Extract the [X, Y] coordinate from the center of the cell holding the provided text.  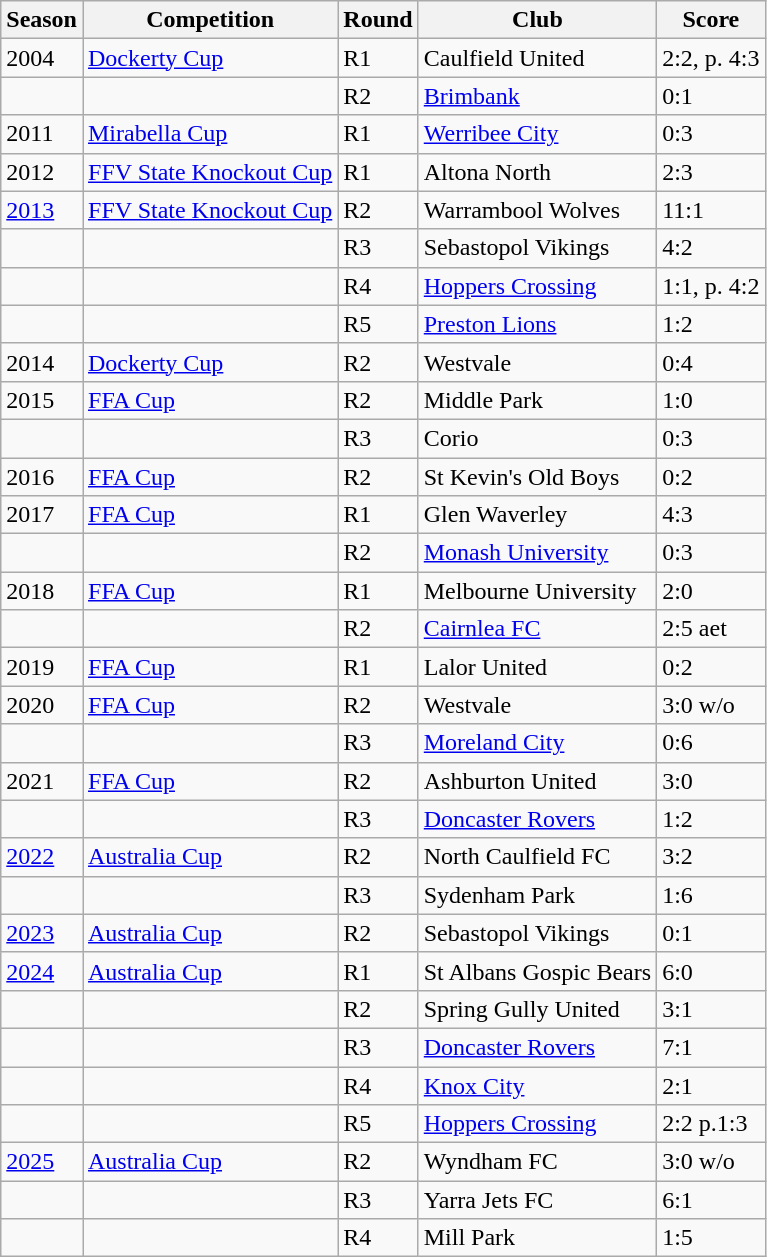
Warrambool Wolves [537, 210]
Competition [210, 20]
0:6 [711, 743]
St Albans Gospic Bears [537, 971]
Corio [537, 438]
Middle Park [537, 400]
2015 [42, 400]
Sydenham Park [537, 895]
2023 [42, 933]
Season [42, 20]
3:2 [711, 857]
Werribee City [537, 134]
Ashburton United [537, 781]
Spring Gully United [537, 1009]
Club [537, 20]
2017 [42, 515]
2014 [42, 362]
6:1 [711, 1200]
Score [711, 20]
North Caulfield FC [537, 857]
Moreland City [537, 743]
11:1 [711, 210]
3:1 [711, 1009]
2018 [42, 591]
Mill Park [537, 1238]
2:2 p.1:3 [711, 1124]
Altona North [537, 172]
Yarra Jets FC [537, 1200]
2020 [42, 705]
2004 [42, 58]
Caulfield United [537, 58]
Wyndham FC [537, 1162]
Brimbank [537, 96]
0:4 [711, 362]
Preston Lions [537, 324]
2012 [42, 172]
2:5 aet [711, 629]
2:1 [711, 1085]
2021 [42, 781]
6:0 [711, 971]
Melbourne University [537, 591]
Cairnlea FC [537, 629]
2024 [42, 971]
Knox City [537, 1085]
2025 [42, 1162]
Lalor United [537, 667]
Mirabella Cup [210, 134]
2016 [42, 477]
2022 [42, 857]
2013 [42, 210]
2:2, p. 4:3 [711, 58]
Round [378, 20]
1:6 [711, 895]
4:3 [711, 515]
3:0 [711, 781]
1:0 [711, 400]
Monash University [537, 553]
Glen Waverley [537, 515]
2011 [42, 134]
2:3 [711, 172]
7:1 [711, 1047]
2:0 [711, 591]
St Kevin's Old Boys [537, 477]
4:2 [711, 248]
1:5 [711, 1238]
1:1, p. 4:2 [711, 286]
2019 [42, 667]
